Return [X, Y] of the center of cell containing provided text 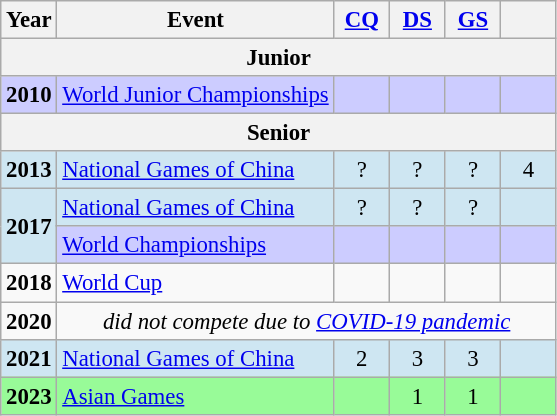
World Junior Championships [196, 95]
did not compete due to COVID-19 pandemic [306, 321]
CQ [362, 20]
2020 [29, 321]
2023 [29, 396]
Asian Games [196, 396]
4 [529, 170]
Year [29, 20]
Senior [279, 133]
2018 [29, 283]
GS [473, 20]
Junior [279, 58]
Event [196, 20]
2013 [29, 170]
2 [362, 358]
World Cup [196, 283]
DS [418, 20]
World Championships [196, 245]
2010 [29, 95]
2021 [29, 358]
2017 [29, 226]
